For the text-containing cell, return its midpoint in (x, y) coordinate format. 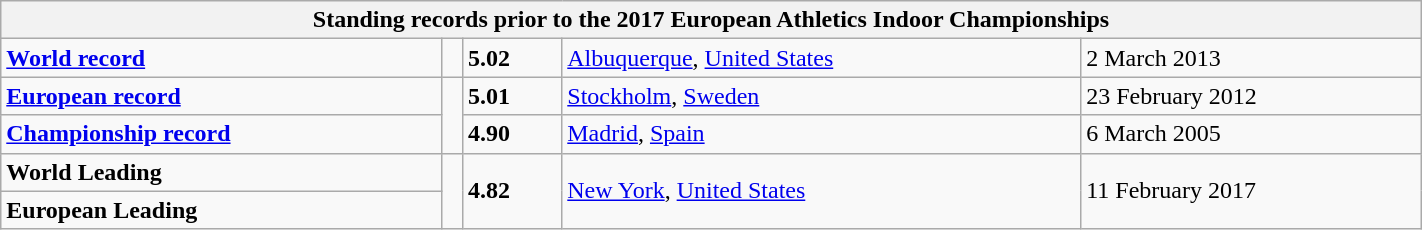
Championship record (222, 134)
4.90 (512, 134)
11 February 2017 (1252, 191)
New York, United States (822, 191)
European Leading (222, 210)
5.01 (512, 96)
Albuquerque, United States (822, 58)
Standing records prior to the 2017 European Athletics Indoor Championships (711, 20)
5.02 (512, 58)
6 March 2005 (1252, 134)
2 March 2013 (1252, 58)
Stockholm, Sweden (822, 96)
23 February 2012 (1252, 96)
European record (222, 96)
4.82 (512, 191)
Madrid, Spain (822, 134)
World record (222, 58)
World Leading (222, 172)
